Find where the given text appears and provide that cell's center as [X, Y] coordinate. 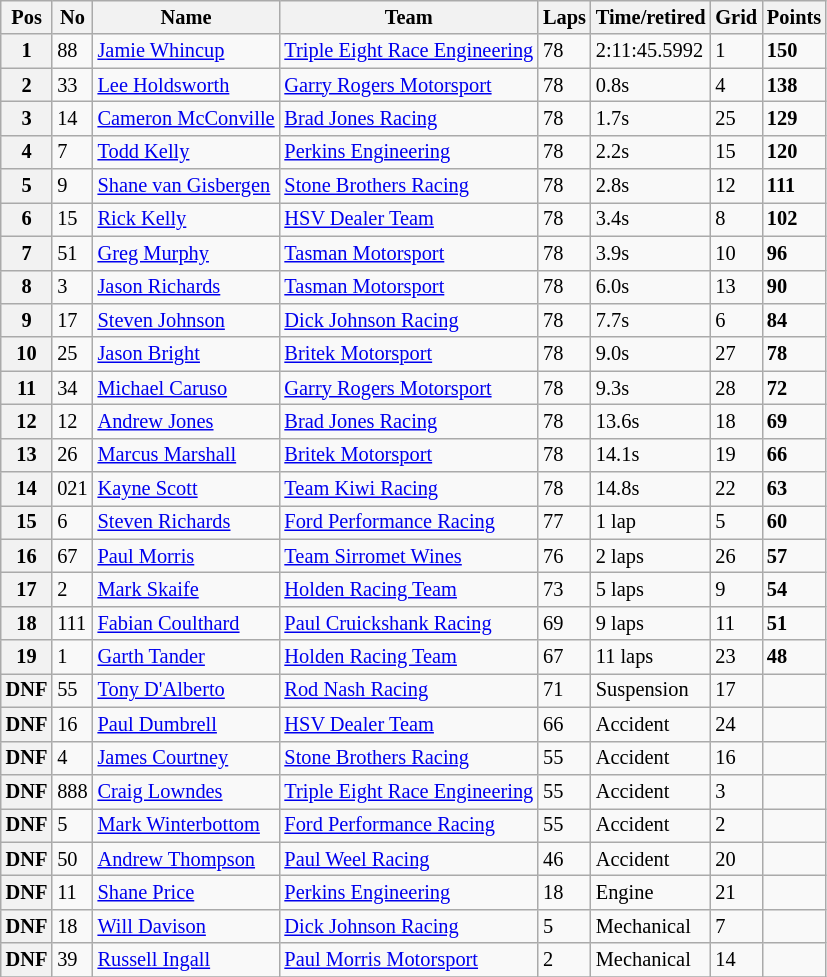
Jason Richards [186, 287]
Will Davison [186, 926]
Kayne Scott [186, 489]
150 [794, 51]
21 [736, 892]
Engine [651, 892]
72 [794, 388]
Grid [736, 17]
1.7s [651, 118]
Team Sirromet Wines [408, 556]
Marcus Marshall [186, 455]
57 [794, 556]
No [72, 17]
Russell Ingall [186, 960]
Jason Bright [186, 354]
5 laps [651, 589]
14.1s [651, 455]
Greg Murphy [186, 253]
Name [186, 17]
63 [794, 489]
Andrew Thompson [186, 859]
48 [794, 657]
Laps [564, 17]
50 [72, 859]
Jamie Whincup [186, 51]
Time/retired [651, 17]
54 [794, 589]
3.4s [651, 219]
Paul Weel Racing [408, 859]
888 [72, 791]
Cameron McConville [186, 118]
Team [408, 17]
Mark Winterbottom [186, 825]
7.7s [651, 320]
Paul Morris [186, 556]
13.6s [651, 421]
2.8s [651, 186]
24 [736, 724]
39 [72, 960]
77 [564, 522]
James Courtney [186, 758]
23 [736, 657]
84 [794, 320]
22 [736, 489]
96 [794, 253]
Team Kiwi Racing [408, 489]
Mark Skaife [186, 589]
9.3s [651, 388]
6.0s [651, 287]
73 [564, 589]
33 [72, 85]
Steven Johnson [186, 320]
Craig Lowndes [186, 791]
Rick Kelly [186, 219]
Todd Kelly [186, 152]
20 [736, 859]
60 [794, 522]
Pos [27, 17]
1 lap [651, 522]
Tony D'Alberto [186, 690]
11 laps [651, 657]
Steven Richards [186, 522]
Andrew Jones [186, 421]
Fabian Coulthard [186, 623]
71 [564, 690]
Paul Morris Motorsport [408, 960]
Rod Nash Racing [408, 690]
129 [794, 118]
102 [794, 219]
76 [564, 556]
2:11:45.5992 [651, 51]
Points [794, 17]
27 [736, 354]
2 laps [651, 556]
Michael Caruso [186, 388]
Shane Price [186, 892]
9.0s [651, 354]
46 [564, 859]
Suspension [651, 690]
90 [794, 287]
Lee Holdsworth [186, 85]
120 [794, 152]
2.2s [651, 152]
9 laps [651, 623]
28 [736, 388]
88 [72, 51]
Paul Cruickshank Racing [408, 623]
34 [72, 388]
Shane van Gisbergen [186, 186]
021 [72, 489]
0.8s [651, 85]
Paul Dumbrell [186, 724]
138 [794, 85]
Garth Tander [186, 657]
14.8s [651, 489]
3.9s [651, 253]
